Detect which cell encompasses the target text, then output its (x, y) center coordinate. 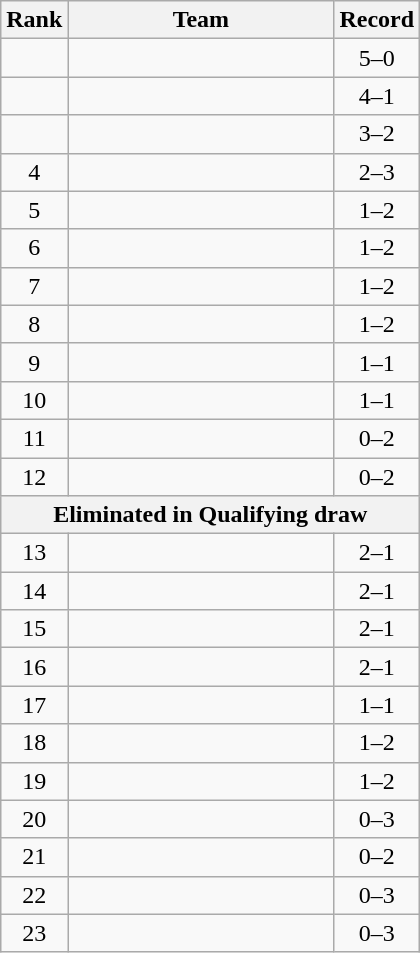
19 (34, 781)
10 (34, 400)
Team (201, 20)
15 (34, 629)
4 (34, 172)
23 (34, 933)
Rank (34, 20)
22 (34, 895)
21 (34, 857)
9 (34, 362)
16 (34, 667)
4–1 (377, 96)
Eliminated in Qualifying draw (210, 515)
Record (377, 20)
6 (34, 248)
5 (34, 210)
3–2 (377, 134)
5–0 (377, 58)
20 (34, 819)
12 (34, 477)
17 (34, 705)
11 (34, 438)
2–3 (377, 172)
13 (34, 553)
8 (34, 324)
18 (34, 743)
7 (34, 286)
14 (34, 591)
